Provide the [X, Y] coordinate of the cell's center where the given text is located.  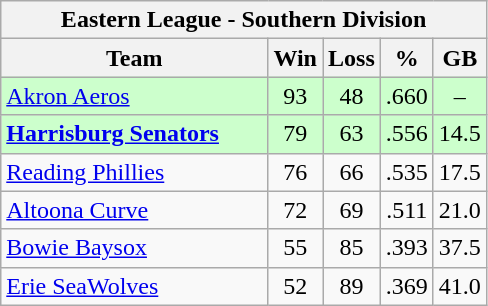
63 [351, 134]
.369 [406, 286]
93 [296, 96]
76 [296, 172]
.535 [406, 172]
Eastern League - Southern Division [244, 20]
21.0 [460, 210]
14.5 [460, 134]
Akron Aeros [134, 96]
79 [296, 134]
% [406, 58]
66 [351, 172]
37.5 [460, 248]
55 [296, 248]
– [460, 96]
41.0 [460, 286]
Altoona Curve [134, 210]
Erie SeaWolves [134, 286]
Harrisburg Senators [134, 134]
Win [296, 58]
69 [351, 210]
17.5 [460, 172]
GB [460, 58]
89 [351, 286]
Loss [351, 58]
.511 [406, 210]
85 [351, 248]
.556 [406, 134]
Bowie Baysox [134, 248]
72 [296, 210]
Reading Phillies [134, 172]
.660 [406, 96]
48 [351, 96]
52 [296, 286]
.393 [406, 248]
Team [134, 58]
